Output the (X, Y) coordinate of the center of the cell containing the given text.  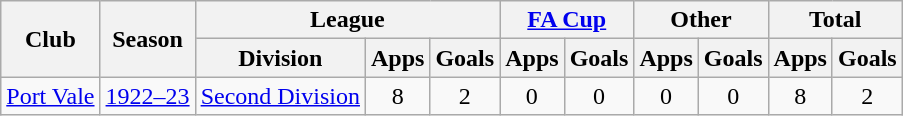
Club (50, 39)
Total (835, 20)
1922–23 (148, 96)
Division (280, 58)
FA Cup (567, 20)
Port Vale (50, 96)
Season (148, 39)
League (348, 20)
Other (701, 20)
Second Division (280, 96)
